Output the [x, y] coordinate of the center of the cell containing the given text.  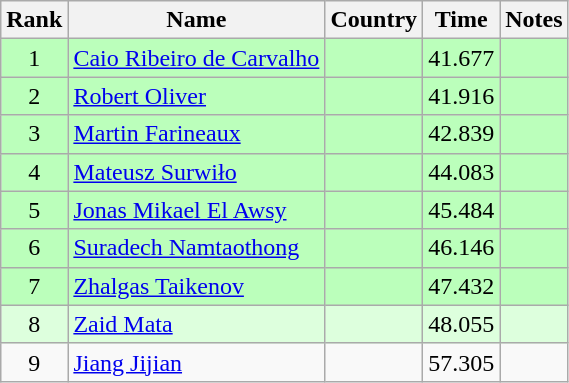
Robert Oliver [196, 96]
42.839 [462, 134]
48.055 [462, 324]
3 [34, 134]
4 [34, 172]
5 [34, 210]
Name [196, 20]
2 [34, 96]
Rank [34, 20]
Jonas Mikael El Awsy [196, 210]
6 [34, 248]
Time [462, 20]
57.305 [462, 362]
47.432 [462, 286]
Jiang Jijian [196, 362]
Suradech Namtaothong [196, 248]
7 [34, 286]
Martin Farineaux [196, 134]
46.146 [462, 248]
9 [34, 362]
45.484 [462, 210]
Zaid Mata [196, 324]
8 [34, 324]
41.916 [462, 96]
Zhalgas Taikenov [196, 286]
41.677 [462, 58]
Mateusz Surwiło [196, 172]
Caio Ribeiro de Carvalho [196, 58]
44.083 [462, 172]
1 [34, 58]
Country [374, 20]
Notes [534, 20]
